Scan for the cell matching the given text and deliver its (x, y) coordinate at center. 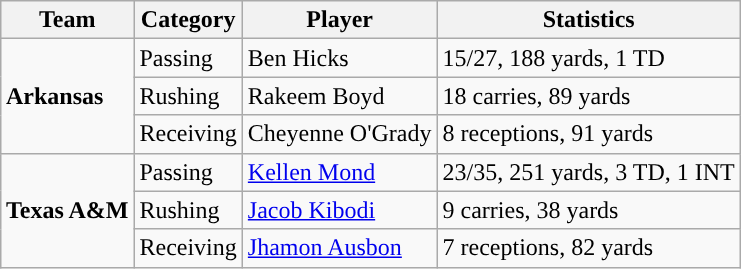
Kellen Mond (340, 172)
Texas A&M (67, 210)
Jacob Kibodi (340, 210)
9 carries, 38 yards (588, 210)
Ben Hicks (340, 58)
23/35, 251 yards, 3 TD, 1 INT (588, 172)
15/27, 188 yards, 1 TD (588, 58)
Player (340, 20)
Statistics (588, 20)
Cheyenne O'Grady (340, 134)
7 receptions, 82 yards (588, 248)
Category (188, 20)
Rakeem Boyd (340, 96)
18 carries, 89 yards (588, 96)
Team (67, 20)
8 receptions, 91 yards (588, 134)
Jhamon Ausbon (340, 248)
Arkansas (67, 96)
